Capture the cell that displays the provided text and extract its (X, Y) central coordinate. 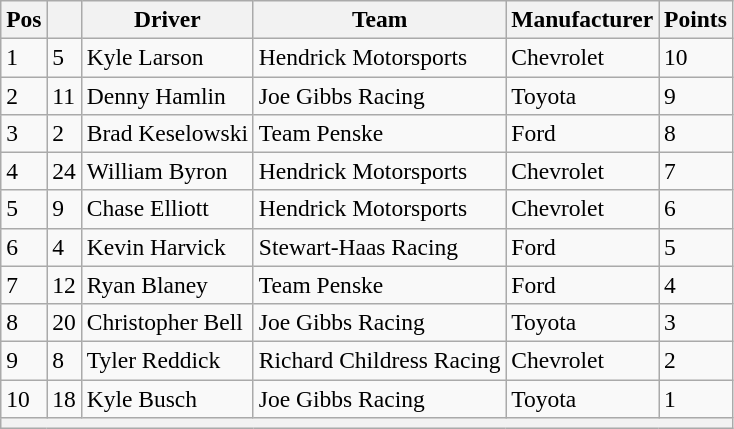
William Byron (167, 171)
11 (64, 95)
12 (64, 285)
Ryan Blaney (167, 285)
Denny Hamlin (167, 95)
Brad Keselowski (167, 133)
Team (379, 19)
20 (64, 322)
Kyle Larson (167, 57)
Christopher Bell (167, 322)
Pos (24, 19)
Richard Childress Racing (379, 360)
18 (64, 398)
Stewart-Haas Racing (379, 247)
Chase Elliott (167, 209)
Kevin Harvick (167, 247)
24 (64, 171)
Points (696, 19)
Manufacturer (582, 19)
Kyle Busch (167, 398)
Tyler Reddick (167, 360)
Driver (167, 19)
